Find where the given text appears and provide that cell's center as [x, y] coordinate. 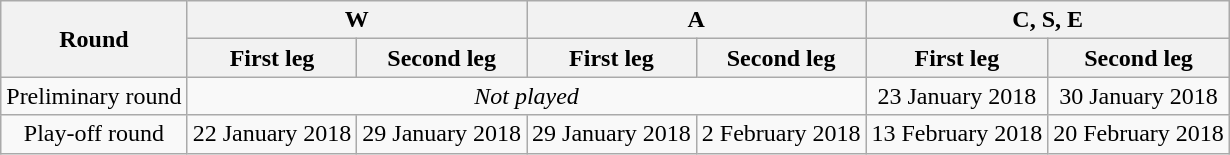
Preliminary round [94, 96]
20 February 2018 [1139, 134]
A [696, 20]
22 January 2018 [272, 134]
30 January 2018 [1139, 96]
Not played [526, 96]
W [356, 20]
C, S, E [1048, 20]
23 January 2018 [957, 96]
Round [94, 39]
2 February 2018 [781, 134]
13 February 2018 [957, 134]
Play-off round [94, 134]
